Identify which cell holds the provided text, then report its (X, Y) central coordinate. 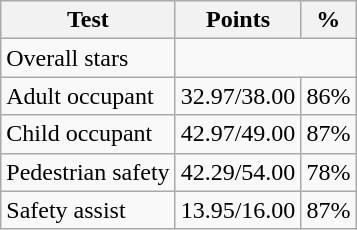
42.29/54.00 (238, 172)
42.97/49.00 (238, 134)
Points (238, 20)
86% (328, 96)
Child occupant (88, 134)
Test (88, 20)
Pedestrian safety (88, 172)
Overall stars (88, 58)
Safety assist (88, 210)
Adult occupant (88, 96)
78% (328, 172)
13.95/16.00 (238, 210)
% (328, 20)
32.97/38.00 (238, 96)
